Return (x, y) of the center of cell containing provided text 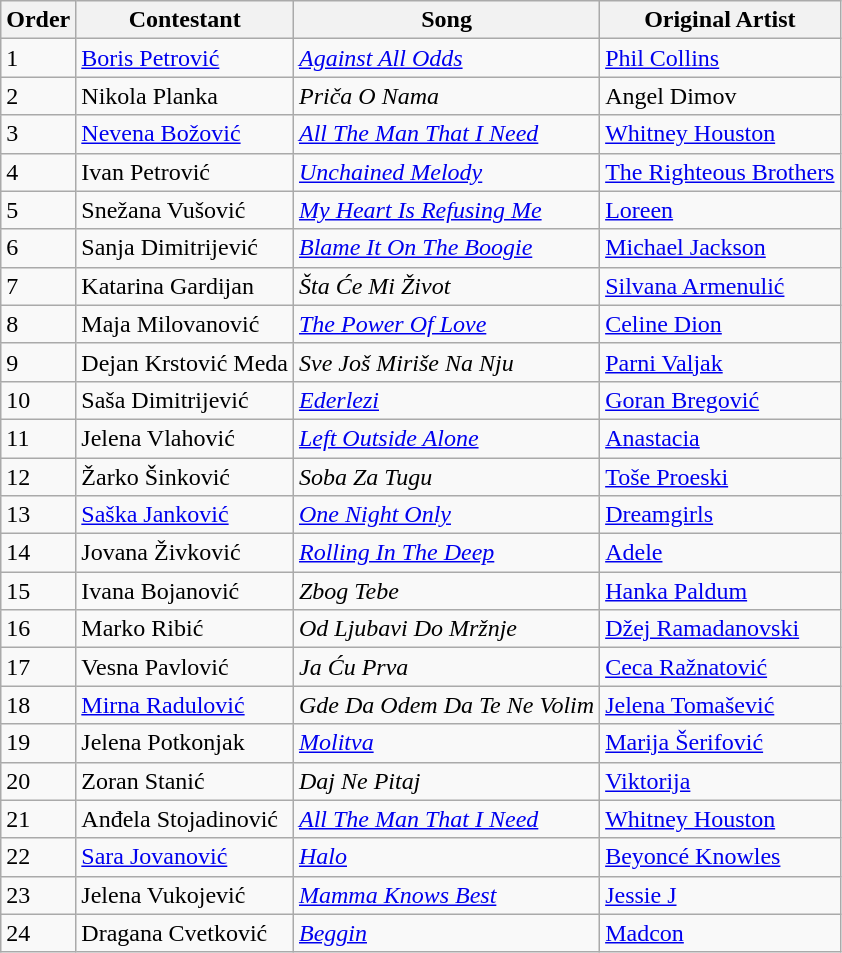
Phil Collins (720, 58)
2 (38, 96)
Mamma Knows Best (446, 895)
Halo (446, 857)
21 (38, 819)
13 (38, 515)
Ja Ću Prva (446, 667)
Vesna Pavlović (185, 667)
14 (38, 553)
Jessie J (720, 895)
Ivana Bojanović (185, 591)
Šta Će Mi Život (446, 286)
Zoran Stanić (185, 781)
Zbog Tebe (446, 591)
Madcon (720, 933)
Anđela Stojadinović (185, 819)
Beyoncé Knowles (720, 857)
Jelena Vukojević (185, 895)
Viktorija (720, 781)
Marko Ribić (185, 629)
Boris Petrović (185, 58)
Soba Za Tugu (446, 477)
Toše Proeski (720, 477)
Parni Valjak (720, 362)
1 (38, 58)
Ederlezi (446, 400)
10 (38, 400)
Od Ljubavi Do Mržnje (446, 629)
Jovana Živković (185, 553)
Žarko Šinković (185, 477)
Dejan Krstović Meda (185, 362)
Anastacia (720, 438)
Rolling In The Deep (446, 553)
Sve Još Miriše Na Nju (446, 362)
Ceca Ražnatović (720, 667)
The Righteous Brothers (720, 172)
Song (446, 20)
8 (38, 324)
Celine Dion (720, 324)
Loreen (720, 210)
19 (38, 743)
Jelena Potkonjak (185, 743)
Goran Bregović (720, 400)
16 (38, 629)
18 (38, 705)
One Night Only (446, 515)
Jelena Vlahović (185, 438)
20 (38, 781)
Adele (720, 553)
Dreamgirls (720, 515)
Daj Ne Pitaj (446, 781)
3 (38, 134)
Maja Milovanović (185, 324)
Mirna Radulović (185, 705)
Sanja Dimitrijević (185, 248)
17 (38, 667)
Nikola Planka (185, 96)
Beggin (446, 933)
Priča O Nama (446, 96)
24 (38, 933)
Contestant (185, 20)
Molitva (446, 743)
Gde Da Odem Da Te Ne Volim (446, 705)
Dragana Cvetković (185, 933)
Against All Odds (446, 58)
Džej Ramadanovski (720, 629)
7 (38, 286)
12 (38, 477)
Marija Šerifović (720, 743)
11 (38, 438)
Left Outside Alone (446, 438)
Saška Janković (185, 515)
Blame It On The Boogie (446, 248)
Michael Jackson (720, 248)
Nevena Božović (185, 134)
Angel Dimov (720, 96)
My Heart Is Refusing Me (446, 210)
Silvana Armenulić (720, 286)
Ivan Petrović (185, 172)
Snežana Vušović (185, 210)
6 (38, 248)
Order (38, 20)
Saša Dimitrijević (185, 400)
Hanka Paldum (720, 591)
9 (38, 362)
23 (38, 895)
Original Artist (720, 20)
Jelena Tomašević (720, 705)
The Power Of Love (446, 324)
4 (38, 172)
Katarina Gardijan (185, 286)
22 (38, 857)
Unchained Melody (446, 172)
5 (38, 210)
Sara Jovanović (185, 857)
15 (38, 591)
